From the cell containing the given text, extract its center point as [X, Y] coordinate. 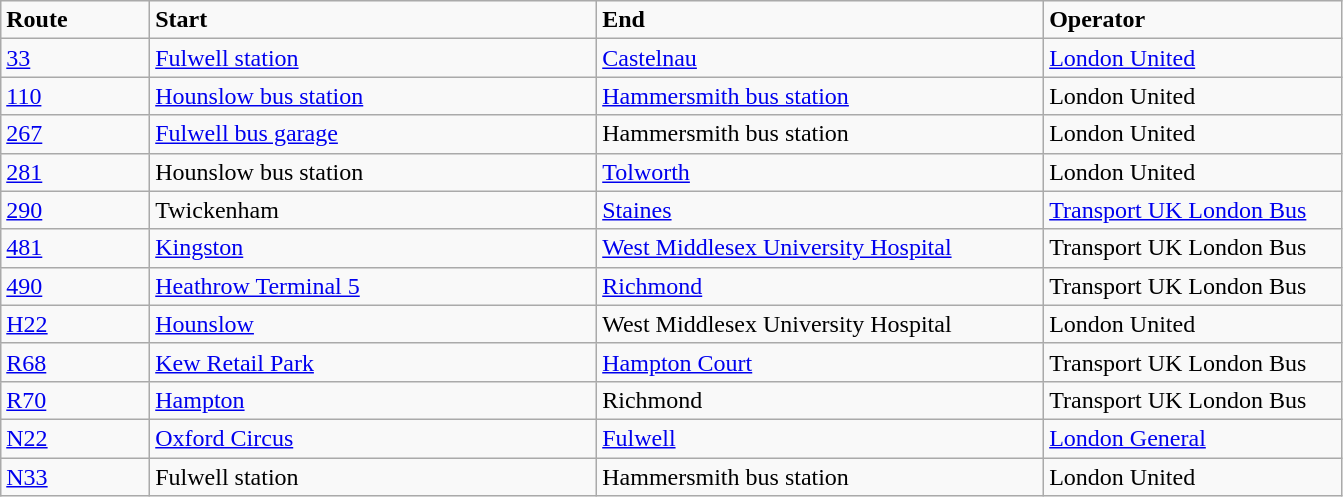
Start [374, 20]
Fulwell bus garage [374, 134]
110 [76, 96]
Tolworth [820, 172]
End [820, 20]
N33 [76, 477]
Heathrow Terminal 5 [374, 286]
H22 [76, 324]
Fulwell [820, 438]
33 [76, 58]
Kingston [374, 248]
Twickenham [374, 210]
Castelnau [820, 58]
Hounslow [374, 324]
Staines [820, 210]
R68 [76, 362]
481 [76, 248]
Operator [1193, 20]
Oxford Circus [374, 438]
281 [76, 172]
Hampton [374, 400]
290 [76, 210]
London General [1193, 438]
N22 [76, 438]
Route [76, 20]
267 [76, 134]
490 [76, 286]
R70 [76, 400]
Kew Retail Park [374, 362]
Hampton Court [820, 362]
